For the text-containing cell, return its midpoint in (x, y) coordinate format. 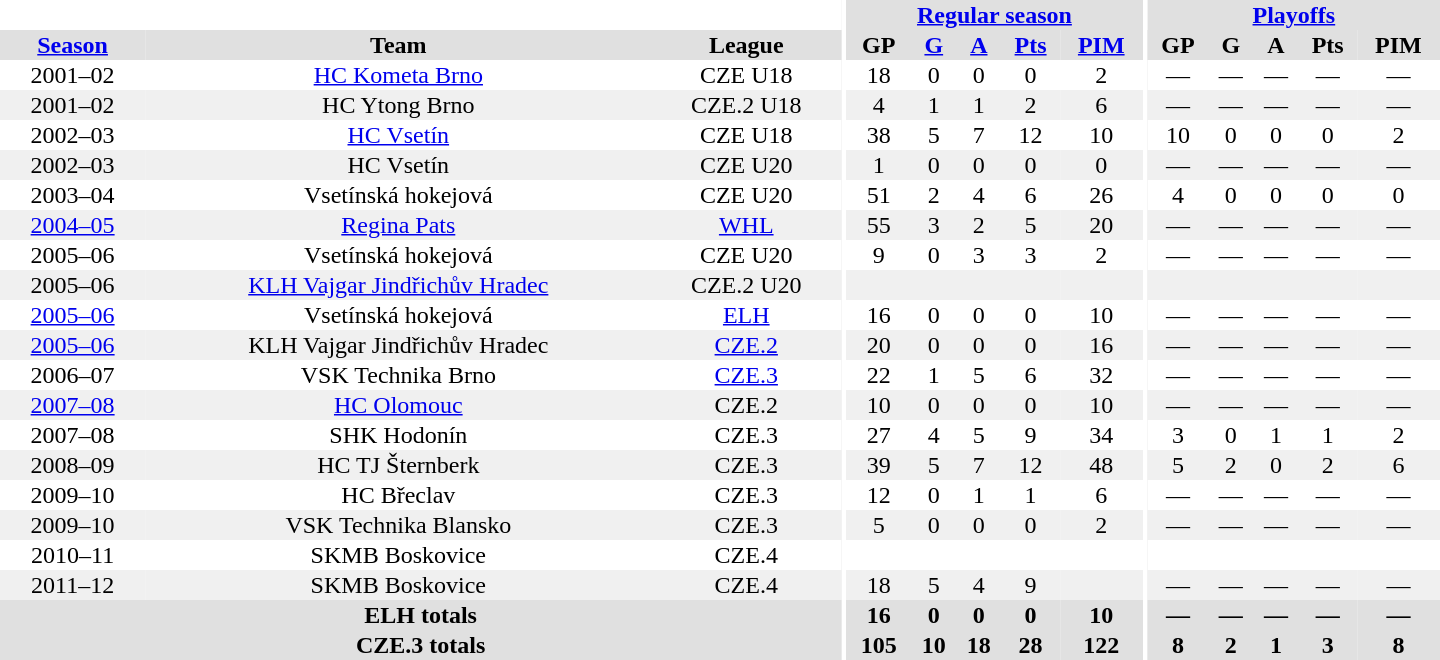
2011–12 (72, 585)
32 (1102, 375)
122 (1102, 645)
38 (878, 135)
26 (1102, 195)
105 (878, 645)
ELH totals (420, 615)
27 (878, 435)
ELH (746, 315)
Season (72, 45)
League (746, 45)
55 (878, 225)
HC Ytong Brno (398, 105)
28 (1030, 645)
34 (1102, 435)
48 (1102, 465)
VSK Technika Blansko (398, 525)
Regina Pats (398, 225)
HC Břeclav (398, 495)
Regular season (994, 15)
2006–07 (72, 375)
39 (878, 465)
2003–04 (72, 195)
2008–09 (72, 465)
HC Kometa Brno (398, 75)
CZE.3 totals (420, 645)
51 (878, 195)
2010–11 (72, 555)
SHK Hodonín (398, 435)
2004–05 (72, 225)
WHL (746, 225)
VSK Technika Brno (398, 375)
HC TJ Šternberk (398, 465)
CZE.2 U20 (746, 285)
Team (398, 45)
22 (878, 375)
HC Olomouc (398, 405)
Playoffs (1294, 15)
CZE.2 U18 (746, 105)
